Identify which cell holds the provided text, then report its (x, y) central coordinate. 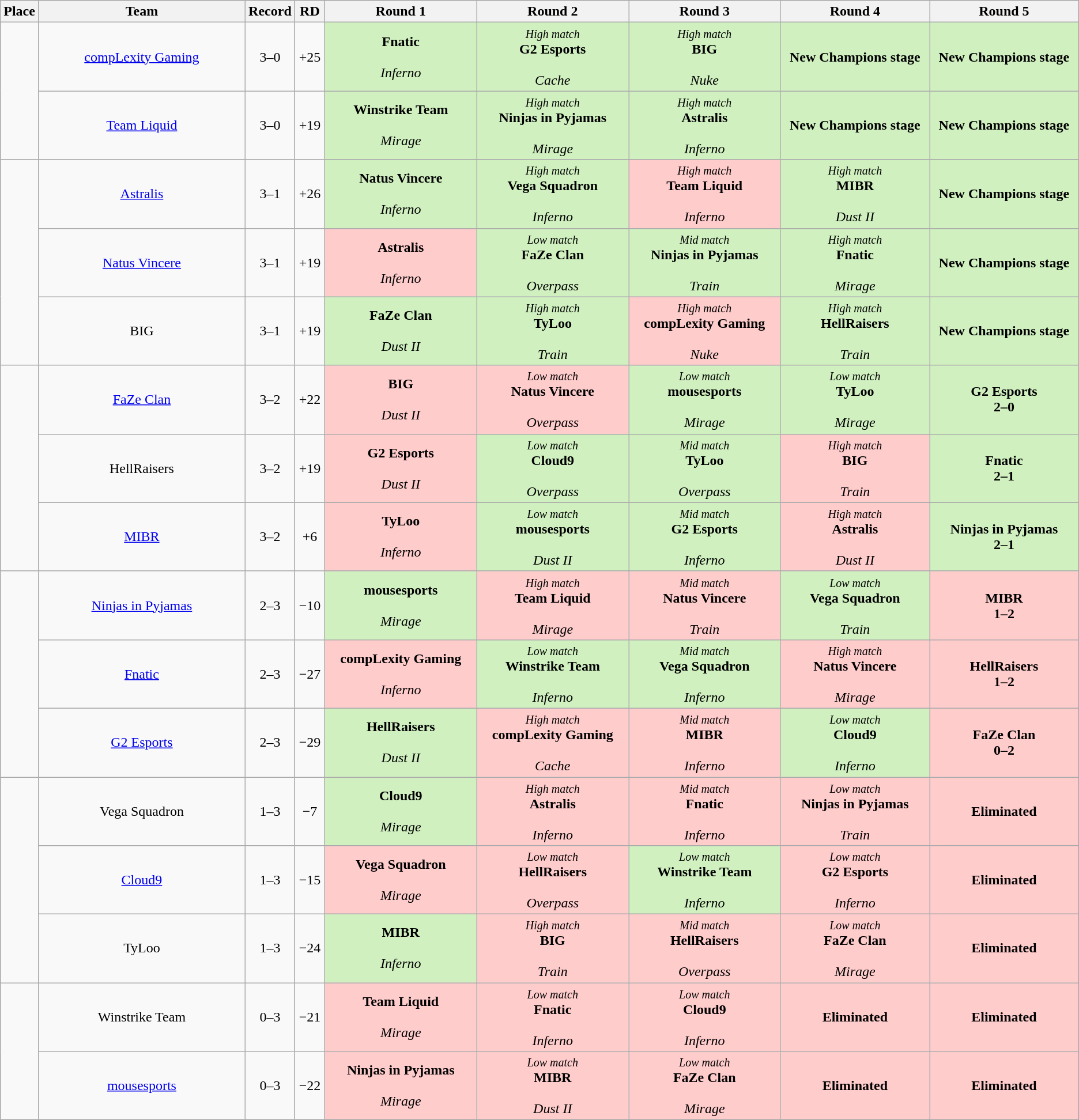
High matchFnaticMirage (855, 263)
+26 (310, 194)
+22 (310, 400)
Round 4 (855, 12)
−27 (310, 674)
Fnatic (142, 674)
Ninjas in Pyjamas (142, 605)
Vega Squadron (142, 811)
Low matchMIBRDust II (553, 1085)
FaZe Clan (142, 400)
Cloud9 (142, 880)
Mid matchG2 EsportsInferno (705, 537)
Low matchCloud9Overpass (553, 468)
Mid matchFnaticInferno (705, 811)
−10 (310, 605)
FaZe ClanDust II (401, 331)
−21 (310, 1017)
BIG (142, 331)
High matchTeam LiquidInferno (705, 194)
MIBRInferno (401, 948)
High matchNatus VincereMirage (855, 674)
Low matchTyLooMirage (855, 400)
Low matchHellRaisersOverpass (553, 880)
BIGDust II (401, 400)
Natus Vincere (142, 263)
MIBR (142, 537)
Winstrike Team (142, 1017)
RD (310, 12)
Low matchNinjas in PyjamasTrain (855, 811)
High matchHellRaisersTrain (855, 331)
−29 (310, 742)
−22 (310, 1085)
Round 1 (401, 12)
Record (270, 12)
Mid matchTyLooOverpass (705, 468)
High matchcompLexity GamingNuke (705, 331)
Natus VincereInferno (401, 194)
Mid matchNinjas in PyjamasTrain (705, 263)
compLexity Gaming (142, 56)
Low matchmousesportsDust II (553, 537)
Low matchNatus VincereOverpass (553, 400)
Astralis (142, 194)
−7 (310, 811)
Team Liquid (142, 126)
Low matchmousesportsMirage (705, 400)
High matchTeam LiquidMirage (553, 605)
HellRaisers1–2 (1004, 674)
Cloud9Mirage (401, 811)
FnaticInferno (401, 56)
Mid matchHellRaisersOverpass (705, 948)
TyLooInferno (401, 537)
Place (20, 12)
Round 5 (1004, 12)
−24 (310, 948)
Low matchVega SquadronTrain (855, 605)
Winstrike TeamMirage (401, 126)
AstralisInferno (401, 263)
FaZe Clan0–2 (1004, 742)
High matchVega SquadronInferno (553, 194)
Team LiquidMirage (401, 1017)
High matchMIBRDust II (855, 194)
TyLoo (142, 948)
Ninjas in Pyjamas2–1 (1004, 537)
Round 2 (553, 12)
mousesportsMirage (401, 605)
compLexity GamingInferno (401, 674)
High matchcompLexity GamingCache (553, 742)
G2 Esports2–0 (1004, 400)
HellRaisers (142, 468)
High matchBIGNuke (705, 56)
Mid matchNatus VincereTrain (705, 605)
Fnatic2–1 (1004, 468)
Ninjas in PyjamasMirage (401, 1085)
MIBR1–2 (1004, 605)
High matchNinjas in PyjamasMirage (553, 126)
High matchG2 EsportsCache (553, 56)
G2 Esports (142, 742)
Round 3 (705, 12)
Vega SquadronMirage (401, 880)
HellRaisersDust II (401, 742)
High matchTyLooTrain (553, 331)
mousesports (142, 1085)
Low matchFaZe ClanOverpass (553, 263)
Low matchFnaticInferno (553, 1017)
+6 (310, 537)
Mid matchMIBRInferno (705, 742)
Team (142, 12)
+25 (310, 56)
Low matchG2 EsportsInferno (855, 880)
G2 EsportsDust II (401, 468)
−15 (310, 880)
High matchAstralisDust II (855, 537)
Mid matchVega SquadronInferno (705, 674)
